Return (X, Y) of the center of cell containing provided text 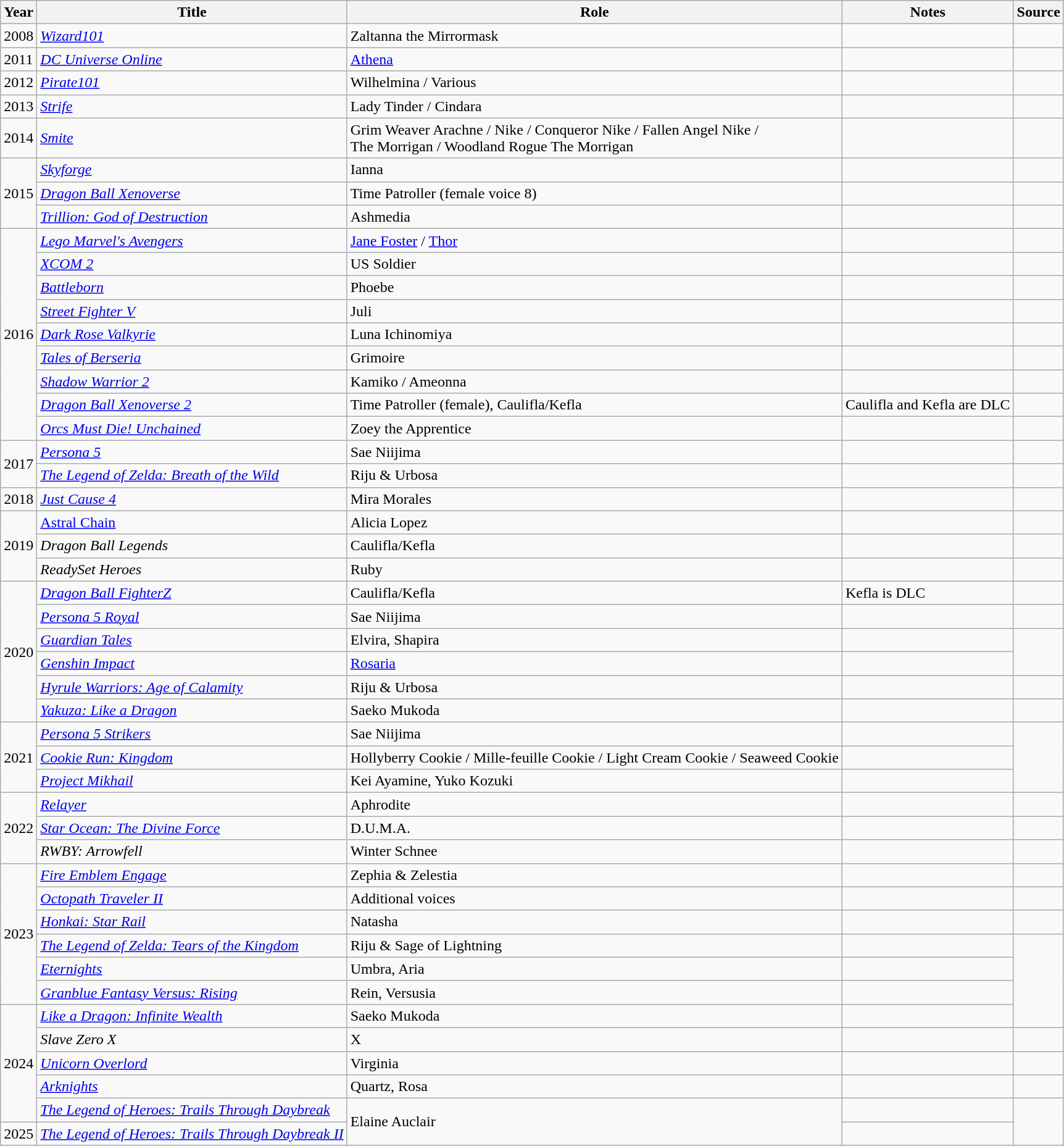
Ianna (594, 170)
Elvira, Shapira (594, 640)
Street Fighter V (192, 311)
Persona 5 Strikers (192, 734)
Hollyberry Cookie / Mille-feuille Cookie / Light Cream Cookie / Seaweed Cookie (594, 758)
Title (192, 12)
Natasha (594, 922)
Battleborn (192, 287)
Orcs Must Die! Unchained (192, 429)
The Legend of Zelda: Breath of the Wild (192, 475)
Riju & Sage of Lightning (594, 945)
XCOM 2 (192, 264)
Ashmedia (594, 217)
Slave Zero X (192, 1039)
Year (19, 12)
RWBY: Arrowfell (192, 851)
Relayer (192, 805)
Time Patroller (female), Caulifla/Kefla (594, 405)
Strife (192, 106)
Additional voices (594, 898)
2011 (19, 59)
Fire Emblem Engage (192, 875)
US Soldier (594, 264)
Project Mikhail (192, 781)
Wizard101 (192, 36)
Star Ocean: The Divine Force (192, 828)
Jane Foster / Thor (594, 240)
Shadow Warrior 2 (192, 382)
Tales of Berseria (192, 358)
Elaine Auclair (594, 1122)
Virginia (594, 1063)
Honkai: Star Rail (192, 922)
Like a Dragon: Infinite Wealth (192, 1016)
Genshin Impact (192, 663)
ReadySet Heroes (192, 569)
The Legend of Zelda: Tears of the Kingdom (192, 945)
Wilhelmina / Various (594, 83)
Alicia Lopez (594, 522)
Just Cause 4 (192, 499)
Smite (192, 138)
Kefla is DLC (928, 593)
Athena (594, 59)
Time Patroller (female voice 8) (594, 193)
Unicorn Overlord (192, 1063)
Rein, Versusia (594, 992)
Lego Marvel's Avengers (192, 240)
Dragon Ball Legends (192, 546)
2020 (19, 651)
Zephia & Zelestia (594, 875)
The Legend of Heroes: Trails Through Daybreak (192, 1110)
Zaltanna the Mirrormask (594, 36)
Source (1038, 12)
2019 (19, 546)
Cookie Run: Kingdom (192, 758)
Role (594, 12)
Caulifla and Kefla are DLC (928, 405)
Hyrule Warriors: Age of Calamity (192, 687)
Mira Morales (594, 499)
Winter Schnee (594, 851)
Juli (594, 311)
Persona 5 Royal (192, 616)
Quartz, Rosa (594, 1087)
D.U.M.A. (594, 828)
2024 (19, 1063)
Granblue Fantasy Versus: Rising (192, 992)
Astral Chain (192, 522)
2022 (19, 828)
Rosaria (594, 663)
Kei Ayamine, Yuko Kozuki (594, 781)
2015 (19, 193)
Ruby (594, 569)
2012 (19, 83)
Phoebe (594, 287)
DC Universe Online (192, 59)
2016 (19, 335)
2014 (19, 138)
Persona 5 (192, 452)
Zoey the Apprentice (594, 429)
Eternights (192, 969)
Guardian Tales (192, 640)
Dragon Ball Xenoverse 2 (192, 405)
Arknights (192, 1087)
Skyforge (192, 170)
Grimoire (594, 358)
X (594, 1039)
2023 (19, 934)
Octopath Traveler II (192, 898)
2018 (19, 499)
Dragon Ball Xenoverse (192, 193)
2017 (19, 464)
Notes (928, 12)
Pirate101 (192, 83)
2025 (19, 1134)
Yakuza: Like a Dragon (192, 711)
Grim Weaver Arachne / Nike / Conqueror Nike / Fallen Angel Nike / The Morrigan / Woodland Rogue The Morrigan (594, 138)
2021 (19, 758)
Umbra, Aria (594, 969)
Lady Tinder / Cindara (594, 106)
Dark Rose Valkyrie (192, 335)
2008 (19, 36)
2013 (19, 106)
Aphrodite (594, 805)
Trillion: God of Destruction (192, 217)
Dragon Ball FighterZ (192, 593)
The Legend of Heroes: Trails Through Daybreak II (192, 1134)
Kamiko / Ameonna (594, 382)
Luna Ichinomiya (594, 335)
